Identify which cell holds the provided text, then report its [x, y] central coordinate. 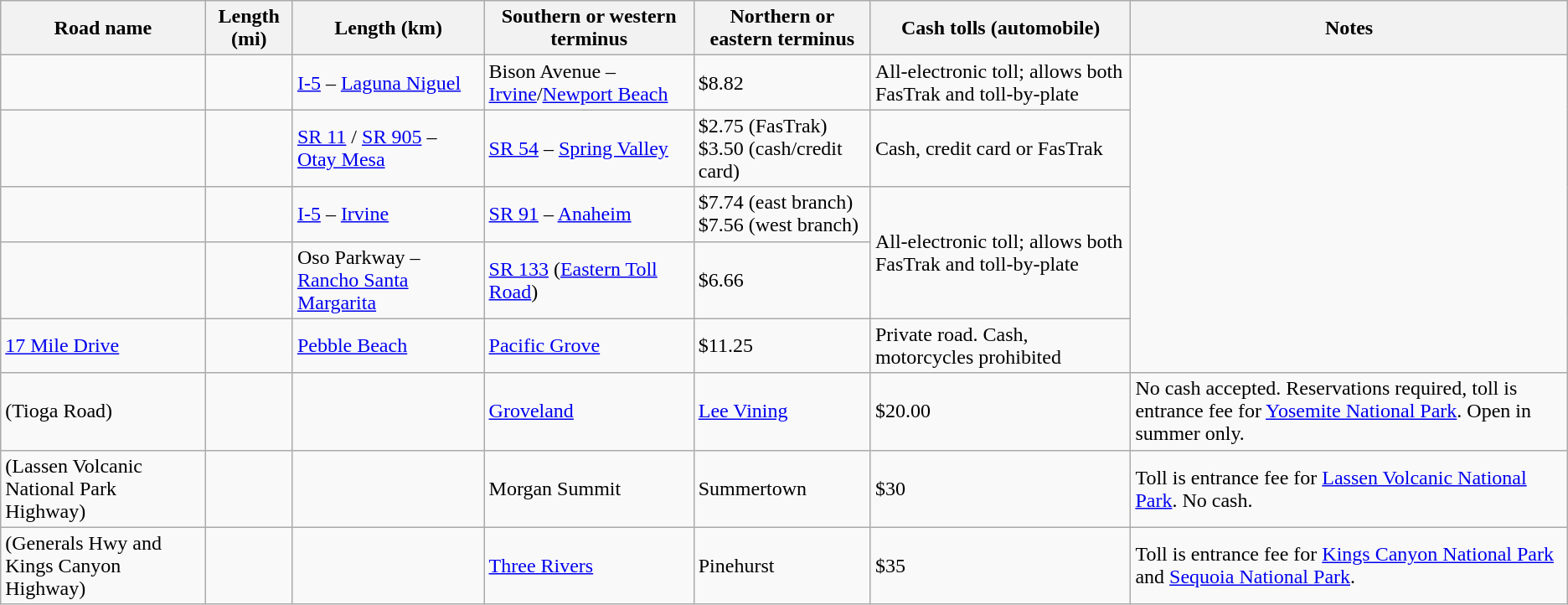
I-5 – Irvine [389, 215]
SR 11 / SR 905 – Otay Mesa [389, 148]
Notes [1349, 28]
17 Mile Drive [103, 345]
$7.74 (east branch)$7.56 (west branch) [782, 215]
No cash accepted. Reservations required, toll is entrance fee for Yosemite National Park. Open in summer only. [1349, 411]
Toll is entrance fee for Lassen Volcanic National Park. No cash. [1349, 489]
Pinehurst [782, 566]
(Tioga Road) [103, 411]
SR 91 – Anaheim [589, 215]
Pebble Beach [389, 345]
$11.25 [782, 345]
Groveland [589, 411]
$35 [1000, 566]
$6.66 [782, 280]
Pacific Grove [589, 345]
I-5 – Laguna Niguel [389, 82]
$2.75 (FasTrak)$3.50 (cash/credit card) [782, 148]
SR 54 – Spring Valley [589, 148]
Southern or western terminus [589, 28]
Oso Parkway – Rancho Santa Margarita [389, 280]
Cash tolls (automobile) [1000, 28]
Toll is entrance fee for Kings Canyon National Park and Sequoia National Park. [1349, 566]
(Generals Hwy and Kings Canyon Highway) [103, 566]
Road name [103, 28]
Lee Vining [782, 411]
Summertown [782, 489]
$30 [1000, 489]
Cash, credit card or FasTrak [1000, 148]
Private road. Cash, motorcycles prohibited [1000, 345]
Length (mi) [249, 28]
Length (km) [389, 28]
$20.00 [1000, 411]
SR 133 (Eastern Toll Road) [589, 280]
(Lassen Volcanic National Park Highway) [103, 489]
$8.82 [782, 82]
Northern or eastern terminus [782, 28]
Bison Avenue – Irvine/Newport Beach [589, 82]
Three Rivers [589, 566]
Morgan Summit [589, 489]
